From the cell containing the given text, extract its center point as (x, y) coordinate. 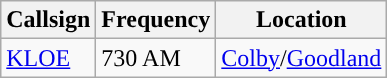
KLOE (48, 58)
Location (302, 20)
Frequency (156, 20)
Callsign (48, 20)
Colby/Goodland (302, 58)
730 AM (156, 58)
